From the cell containing the given text, extract its center point as (X, Y) coordinate. 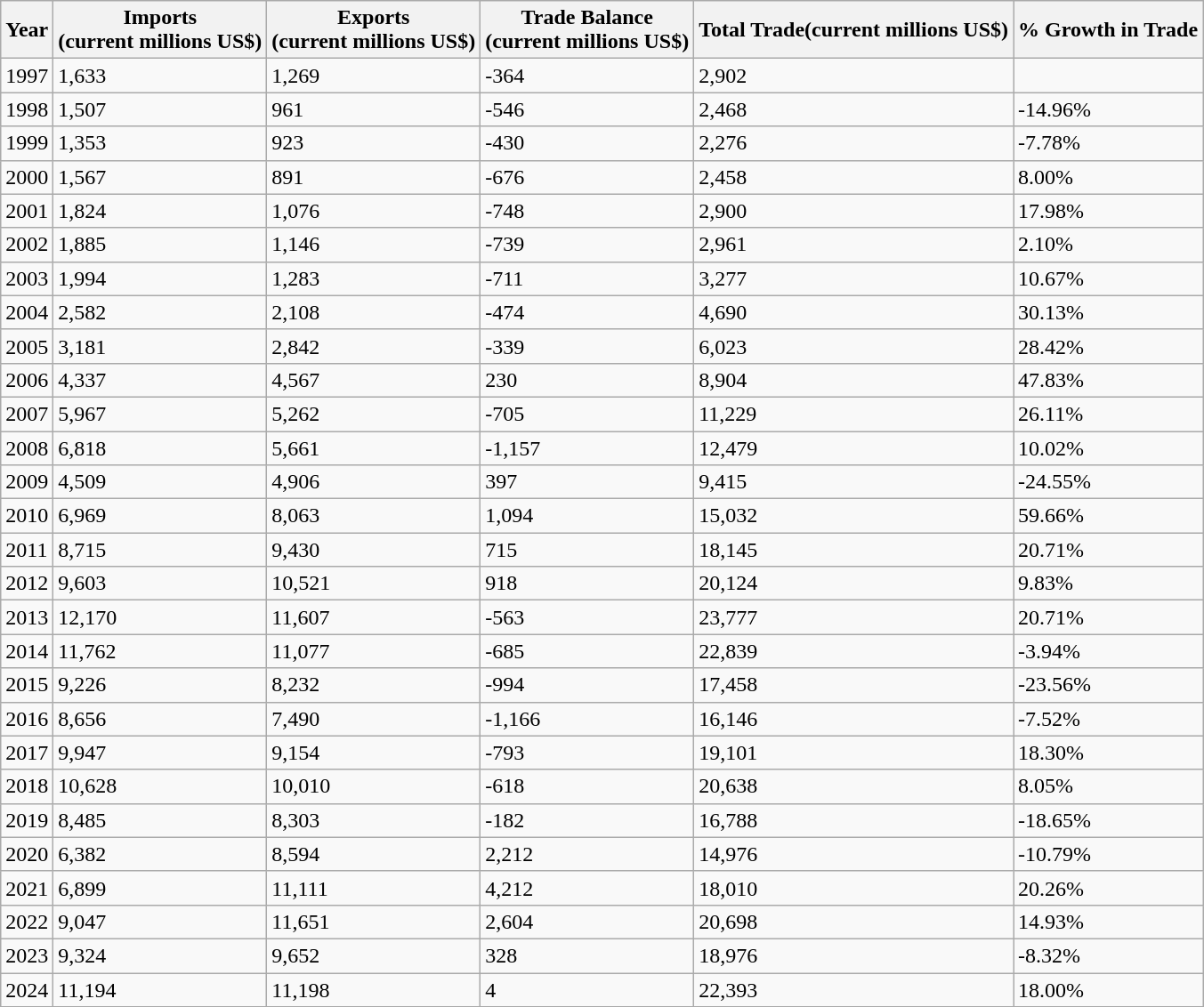
-18.65% (1109, 820)
8,594 (374, 854)
-8.32% (1109, 955)
-739 (587, 245)
6,382 (160, 854)
2005 (27, 346)
2,900 (854, 211)
8,063 (374, 516)
9,415 (854, 482)
4,337 (160, 380)
11,077 (374, 651)
1,283 (374, 278)
17.98% (1109, 211)
-14.96% (1109, 109)
8,656 (160, 719)
11,651 (374, 922)
2006 (27, 380)
1,567 (160, 177)
47.83% (1109, 380)
1,824 (160, 211)
2000 (27, 177)
328 (587, 955)
-1,166 (587, 719)
18.30% (1109, 753)
18.00% (1109, 990)
-182 (587, 820)
12,170 (160, 617)
1998 (27, 109)
22,393 (854, 990)
6,899 (160, 888)
15,032 (854, 516)
1999 (27, 143)
-3.94% (1109, 651)
1,994 (160, 278)
715 (587, 550)
3,181 (160, 346)
1,353 (160, 143)
6,023 (854, 346)
891 (374, 177)
2,212 (587, 854)
28.42% (1109, 346)
18,145 (854, 550)
16,788 (854, 820)
2,604 (587, 922)
18,010 (854, 888)
Year (27, 30)
9,603 (160, 584)
Total Trade(current millions US$) (854, 30)
2,582 (160, 312)
2004 (27, 312)
-711 (587, 278)
11,111 (374, 888)
2007 (27, 414)
-994 (587, 685)
5,967 (160, 414)
9,154 (374, 753)
2003 (27, 278)
6,969 (160, 516)
17,458 (854, 685)
2008 (27, 447)
8.00% (1109, 177)
-748 (587, 211)
9,947 (160, 753)
397 (587, 482)
1,507 (160, 109)
4,509 (160, 482)
Imports(current millions US$) (160, 30)
2,108 (374, 312)
59.66% (1109, 516)
-618 (587, 786)
2001 (27, 211)
8,485 (160, 820)
2,902 (854, 76)
1997 (27, 76)
2,468 (854, 109)
2011 (27, 550)
-705 (587, 414)
11,194 (160, 990)
2017 (27, 753)
20.26% (1109, 888)
2,458 (854, 177)
9,430 (374, 550)
30.13% (1109, 312)
1,076 (374, 211)
2009 (27, 482)
4,690 (854, 312)
4 (587, 990)
8,303 (374, 820)
2002 (27, 245)
2018 (27, 786)
10.67% (1109, 278)
-339 (587, 346)
-364 (587, 76)
1,146 (374, 245)
-685 (587, 651)
7,490 (374, 719)
26.11% (1109, 414)
8,232 (374, 685)
19,101 (854, 753)
6,818 (160, 447)
-430 (587, 143)
1,094 (587, 516)
23,777 (854, 617)
2022 (27, 922)
2013 (27, 617)
% Growth in Trade (1109, 30)
8,715 (160, 550)
-1,157 (587, 447)
10.02% (1109, 447)
20,698 (854, 922)
2,276 (854, 143)
2020 (27, 854)
22,839 (854, 651)
-793 (587, 753)
-676 (587, 177)
2010 (27, 516)
14,976 (854, 854)
2014 (27, 651)
1,269 (374, 76)
10,010 (374, 786)
9,047 (160, 922)
-7.78% (1109, 143)
Exports(current millions US$) (374, 30)
9,652 (374, 955)
2021 (27, 888)
-10.79% (1109, 854)
Trade Balance(current millions US$) (587, 30)
230 (587, 380)
9,226 (160, 685)
18,976 (854, 955)
11,198 (374, 990)
11,762 (160, 651)
-23.56% (1109, 685)
8.05% (1109, 786)
20,638 (854, 786)
2012 (27, 584)
923 (374, 143)
-7.52% (1109, 719)
-546 (587, 109)
2,961 (854, 245)
3,277 (854, 278)
2019 (27, 820)
2,842 (374, 346)
11,229 (854, 414)
2016 (27, 719)
4,567 (374, 380)
12,479 (854, 447)
1,885 (160, 245)
11,607 (374, 617)
2024 (27, 990)
-563 (587, 617)
9.83% (1109, 584)
-474 (587, 312)
5,262 (374, 414)
4,906 (374, 482)
5,661 (374, 447)
10,521 (374, 584)
4,212 (587, 888)
20,124 (854, 584)
2023 (27, 955)
918 (587, 584)
2.10% (1109, 245)
2015 (27, 685)
8,904 (854, 380)
961 (374, 109)
9,324 (160, 955)
-24.55% (1109, 482)
16,146 (854, 719)
14.93% (1109, 922)
10,628 (160, 786)
1,633 (160, 76)
